For the text-containing cell, return its midpoint in (x, y) coordinate format. 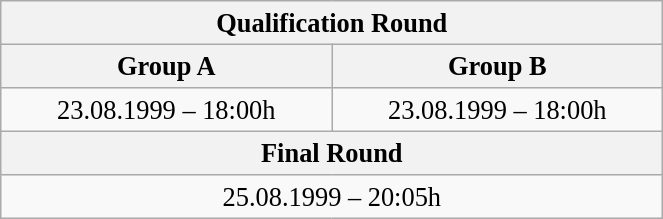
25.08.1999 – 20:05h (332, 197)
Group A (166, 66)
Group B (498, 66)
Final Round (332, 153)
Qualification Round (332, 22)
